Identify which cell holds the provided text, then report its [x, y] central coordinate. 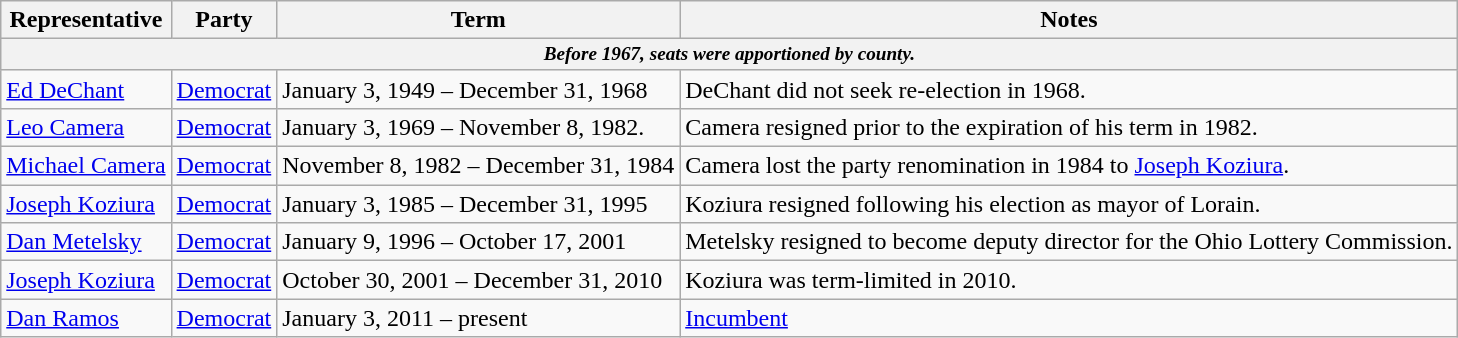
January 3, 1969 – November 8, 1982. [478, 128]
Koziura was term-limited in 2010. [1069, 280]
Koziura resigned following his election as mayor of Lorain. [1069, 204]
Metelsky resigned to become deputy director for the Ohio Lottery Commission. [1069, 242]
January 3, 1949 – December 31, 1968 [478, 89]
Incumbent [1069, 318]
Representative [86, 20]
Dan Metelsky [86, 242]
Dan Ramos [86, 318]
Before 1967, seats were apportioned by county. [730, 55]
October 30, 2001 – December 31, 2010 [478, 280]
Notes [1069, 20]
Leo Camera [86, 128]
January 9, 1996 – October 17, 2001 [478, 242]
Ed DeChant [86, 89]
Camera lost the party renomination in 1984 to Joseph Koziura. [1069, 166]
Michael Camera [86, 166]
November 8, 1982 – December 31, 1984 [478, 166]
Term [478, 20]
Camera resigned prior to the expiration of his term in 1982. [1069, 128]
January 3, 2011 – present [478, 318]
Party [224, 20]
January 3, 1985 – December 31, 1995 [478, 204]
DeChant did not seek re-election in 1968. [1069, 89]
